For the text-containing cell, return its midpoint in (x, y) coordinate format. 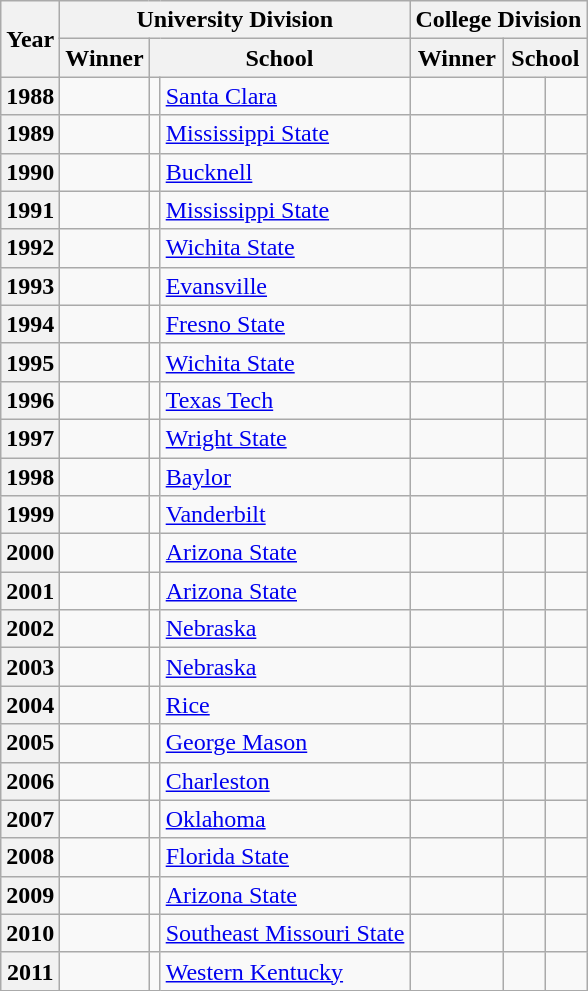
Santa Clara (285, 96)
1999 (30, 515)
1998 (30, 477)
1997 (30, 438)
Charleston (285, 781)
2006 (30, 781)
2004 (30, 705)
Vanderbilt (285, 515)
2002 (30, 629)
Bucknell (285, 172)
2005 (30, 743)
Wright State (285, 438)
Evansville (285, 286)
Texas Tech (285, 400)
Fresno State (285, 324)
2009 (30, 895)
College Division (498, 20)
2007 (30, 819)
1994 (30, 324)
Southeast Missouri State (285, 933)
University Division (235, 20)
1989 (30, 134)
1992 (30, 248)
1991 (30, 210)
Rice (285, 705)
Year (30, 39)
1988 (30, 96)
1990 (30, 172)
Oklahoma (285, 819)
1996 (30, 400)
2000 (30, 553)
2001 (30, 591)
1993 (30, 286)
George Mason (285, 743)
Western Kentucky (285, 971)
Florida State (285, 857)
2010 (30, 933)
2003 (30, 667)
2008 (30, 857)
Baylor (285, 477)
2011 (30, 971)
1995 (30, 362)
